Return the [x, y] coordinate for the center point of the cell that contains the specified text.  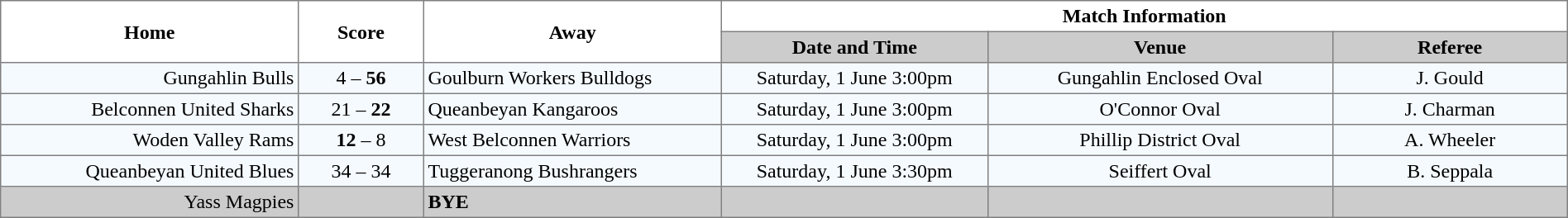
Match Information [1145, 17]
Phillip District Oval [1159, 140]
Yass Magpies [150, 202]
Home [150, 31]
B. Seppala [1450, 171]
Gungahlin Bulls [150, 78]
A. Wheeler [1450, 140]
Score [361, 31]
Referee [1450, 47]
West Belconnen Warriors [572, 140]
Queanbeyan United Blues [150, 171]
34 – 34 [361, 171]
Belconnen United Sharks [150, 109]
Goulburn Workers Bulldogs [572, 78]
12 – 8 [361, 140]
21 – 22 [361, 109]
BYE [572, 202]
4 – 56 [361, 78]
Venue [1159, 47]
Saturday, 1 June 3:30pm [854, 171]
Away [572, 31]
Queanbeyan Kangaroos [572, 109]
Gungahlin Enclosed Oval [1159, 78]
Tuggeranong Bushrangers [572, 171]
O'Connor Oval [1159, 109]
J. Gould [1450, 78]
J. Charman [1450, 109]
Woden Valley Rams [150, 140]
Date and Time [854, 47]
Seiffert Oval [1159, 171]
